Detect which cell encompasses the target text, then output its [x, y] center coordinate. 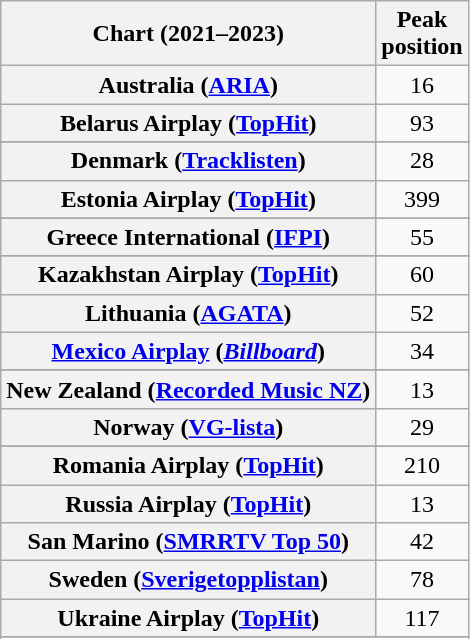
117 [422, 618]
Kazakhstan Airplay (TopHit) [188, 275]
Peakposition [422, 34]
Belarus Airplay (TopHit) [188, 123]
399 [422, 199]
Denmark (Tracklisten) [188, 161]
28 [422, 161]
55 [422, 237]
Norway (VG-lista) [188, 427]
78 [422, 580]
New Zealand (Recorded Music NZ) [188, 389]
Estonia Airplay (TopHit) [188, 199]
16 [422, 85]
Australia (ARIA) [188, 85]
29 [422, 427]
Russia Airplay (TopHit) [188, 503]
Chart (2021–2023) [188, 34]
Lithuania (AGATA) [188, 313]
Sweden (Sverigetopplistan) [188, 580]
San Marino (SMRRTV Top 50) [188, 542]
Ukraine Airplay (TopHit) [188, 618]
Mexico Airplay (Billboard) [188, 351]
93 [422, 123]
42 [422, 542]
60 [422, 275]
52 [422, 313]
34 [422, 351]
Romania Airplay (TopHit) [188, 465]
Greece International (IFPI) [188, 237]
210 [422, 465]
